For the text-containing cell, return its midpoint in [X, Y] coordinate format. 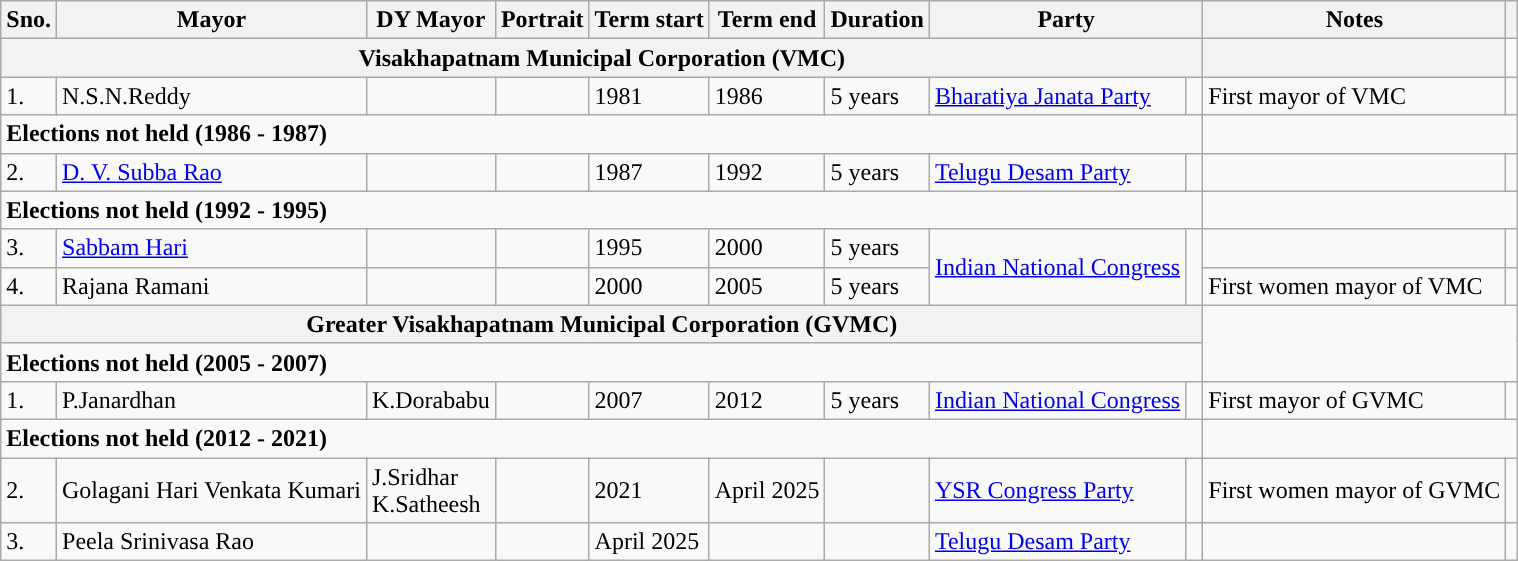
First mayor of GVMC [1354, 400]
Rajana Ramani [212, 286]
First women mayor of VMC [1354, 286]
J.Sridhar K.Satheesh [430, 490]
1987 [649, 172]
Party [1066, 20]
2021 [649, 490]
Golagani Hari Venkata Kumari [212, 490]
Elections not held (2005 - 2007) [602, 362]
Visakhapatnam Municipal Corporation (VMC) [602, 58]
1995 [649, 248]
2007 [649, 400]
D. V. Subba Rao [212, 172]
Elections not held (1992 - 1995) [602, 210]
2012 [767, 400]
Term start [649, 20]
First women mayor of GVMC [1354, 490]
1986 [767, 96]
Greater Visakhapatnam Municipal Corporation (GVMC) [602, 324]
K.Dorababu [430, 400]
Bharatiya Janata Party [1057, 96]
Sabbam Hari [212, 248]
YSR Congress Party [1057, 490]
Term end [767, 20]
Elections not held (2012 - 2021) [602, 438]
P.Janardhan [212, 400]
DY Mayor [430, 20]
Duration [877, 20]
Notes [1354, 20]
Peela Srinivasa Rao [212, 542]
1992 [767, 172]
2005 [767, 286]
1981 [649, 96]
N.S.N.Reddy [212, 96]
First mayor of VMC [1354, 96]
4. [29, 286]
Portrait [542, 20]
Sno. [29, 20]
Elections not held (1986 - 1987) [602, 134]
Mayor [212, 20]
